Scan for the cell matching the given text and deliver its [x, y] coordinate at center. 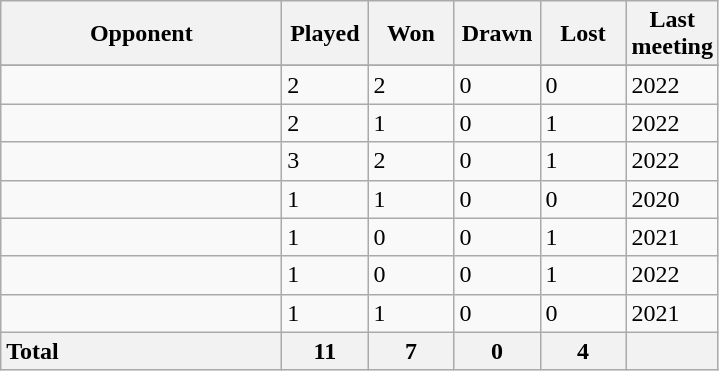
3 [325, 161]
Played [325, 34]
Drawn [497, 34]
Total [142, 351]
4 [583, 351]
Lost [583, 34]
Last meeting [672, 34]
7 [411, 351]
Won [411, 34]
11 [325, 351]
Opponent [142, 34]
2020 [672, 199]
